Extract the [X, Y] coordinate from the center of the cell holding the provided text.  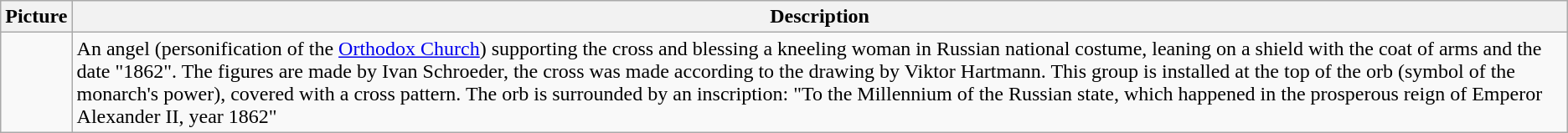
Picture [37, 17]
Description [819, 17]
